Determine the [x, y] coordinate at the center of the cell enclosing the given text.  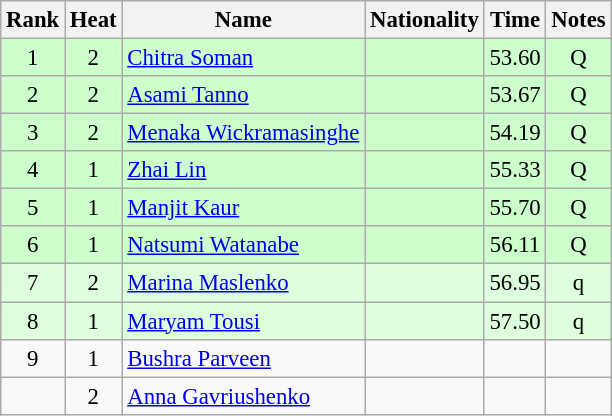
57.50 [515, 321]
Zhai Lin [244, 170]
Name [244, 20]
3 [33, 133]
5 [33, 208]
Asami Tanno [244, 95]
Heat [94, 20]
54.19 [515, 133]
Manjit Kaur [244, 208]
53.67 [515, 95]
55.33 [515, 170]
Time [515, 20]
Anna Gavriushenko [244, 396]
4 [33, 170]
53.60 [515, 58]
Rank [33, 20]
56.95 [515, 283]
Chitra Soman [244, 58]
7 [33, 283]
55.70 [515, 208]
Natsumi Watanabe [244, 245]
9 [33, 358]
Marina Maslenko [244, 283]
Maryam Tousi [244, 321]
56.11 [515, 245]
Nationality [424, 20]
Menaka Wickramasinghe [244, 133]
8 [33, 321]
6 [33, 245]
Bushra Parveen [244, 358]
Notes [578, 20]
